For the text-containing cell, return its midpoint in [x, y] coordinate format. 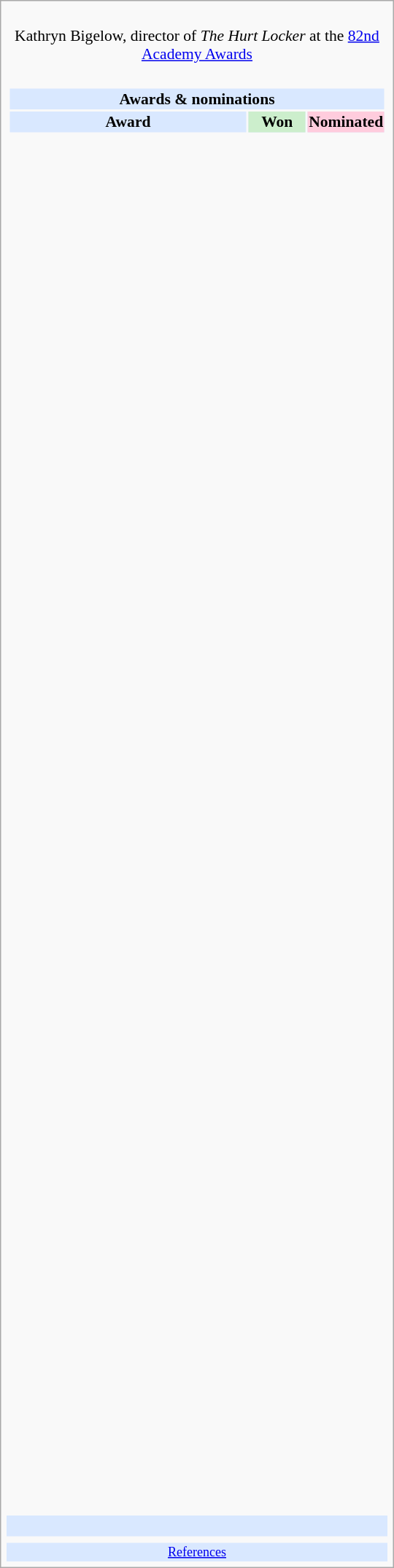
Kathryn Bigelow, director of The Hurt Locker at the 82nd Academy Awards [197, 36]
Awards & nominations Award Won Nominated [197, 789]
Won [277, 122]
Award [128, 122]
References [197, 1552]
Nominated [346, 122]
Awards & nominations [197, 98]
